Pinpoint the cell where the given text exists, returning its (X, Y) midpoint coordinate. 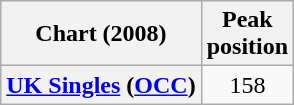
Chart (2008) (101, 34)
158 (247, 85)
UK Singles (OCC) (101, 85)
Peakposition (247, 34)
